Detect which cell encompasses the target text, then output its [X, Y] center coordinate. 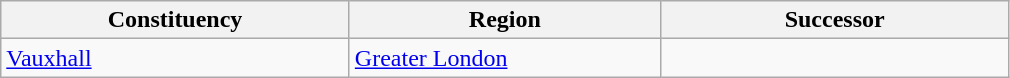
Constituency [176, 20]
Successor [834, 20]
Region [504, 20]
Greater London [504, 58]
Vauxhall [176, 58]
